Provide the [X, Y] coordinate of the cell's center where the given text is located.  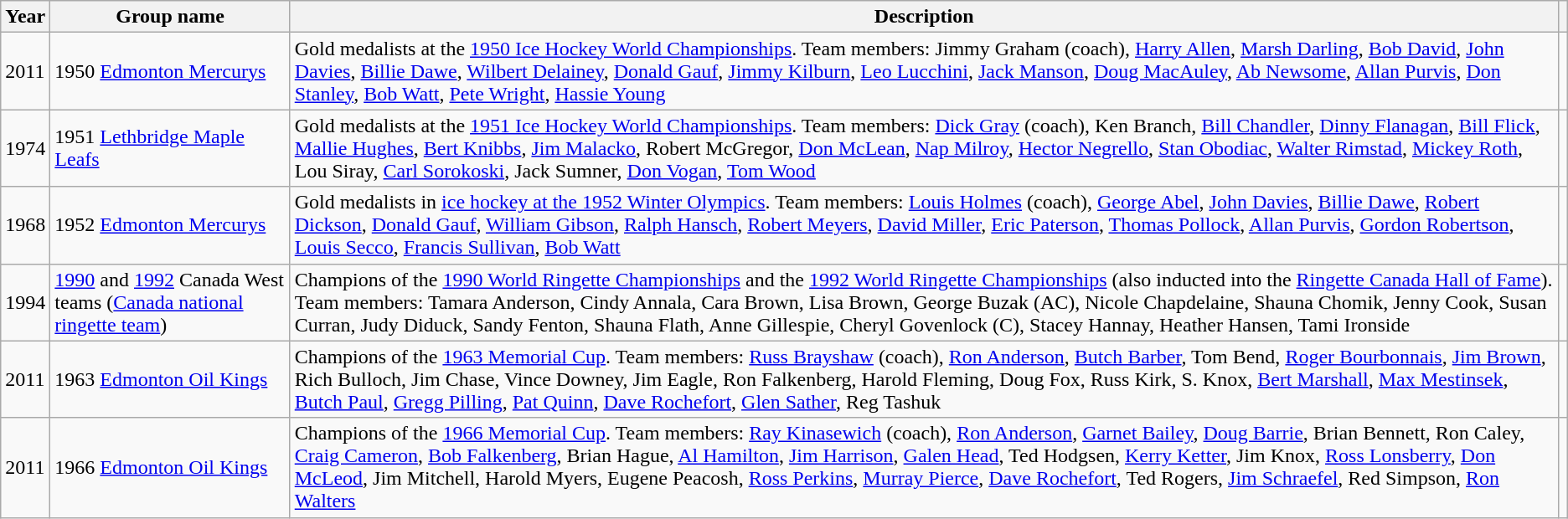
1968 [25, 225]
1952 Edmonton Mercurys [170, 225]
1963 Edmonton Oil Kings [170, 379]
1951 Lethbridge Maple Leafs [170, 148]
1974 [25, 148]
1966 Edmonton Oil Kings [170, 467]
Year [25, 17]
Description [924, 17]
1950 Edmonton Mercurys [170, 71]
1990 and 1992 Canada West teams (Canada national ringette team) [170, 302]
Group name [170, 17]
1994 [25, 302]
